Locate the cell with the specified text and output its (X, Y) center coordinate. 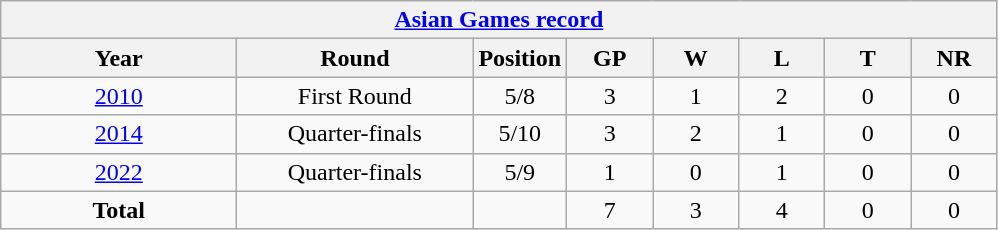
W (696, 58)
5/10 (520, 134)
Round (355, 58)
Total (119, 210)
5/8 (520, 96)
4 (782, 210)
First Round (355, 96)
Asian Games record (499, 20)
NR (954, 58)
L (782, 58)
Year (119, 58)
7 (610, 210)
5/9 (520, 172)
2022 (119, 172)
T (868, 58)
2014 (119, 134)
Position (520, 58)
2010 (119, 96)
GP (610, 58)
